Pinpoint the cell where the given text exists, returning its (X, Y) midpoint coordinate. 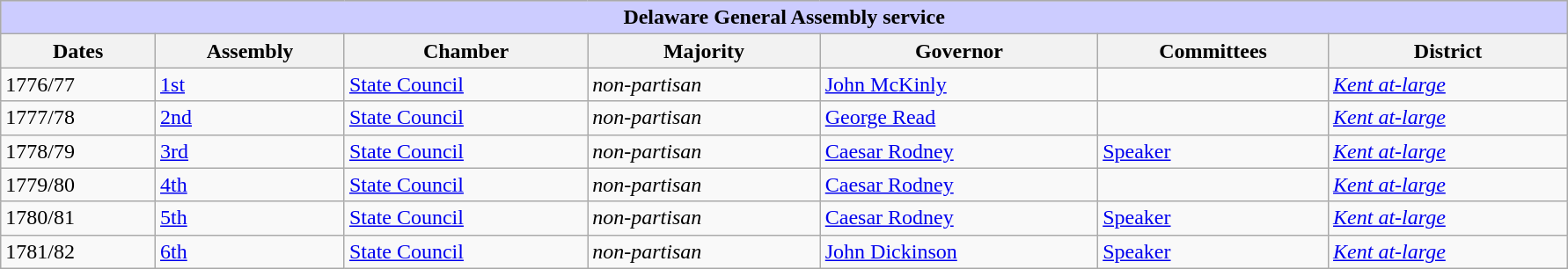
Committees (1213, 51)
4th (250, 185)
1779/80 (78, 185)
1781/82 (78, 251)
Delaware General Assembly service (785, 18)
District (1448, 51)
George Read (959, 118)
3rd (250, 151)
1776/77 (78, 84)
Dates (78, 51)
Majority (704, 51)
1778/79 (78, 151)
Assembly (250, 51)
1st (250, 84)
1780/81 (78, 218)
2nd (250, 118)
Chamber (465, 51)
5th (250, 218)
1777/78 (78, 118)
Governor (959, 51)
6th (250, 251)
John Dickinson (959, 251)
John McKinly (959, 84)
